Identify which cell holds the provided text, then report its (X, Y) central coordinate. 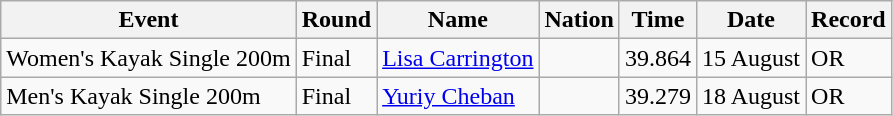
Nation (579, 20)
Name (458, 20)
Men's Kayak Single 200m (148, 96)
Date (750, 20)
Yuriy Cheban (458, 96)
15 August (750, 58)
Round (336, 20)
18 August (750, 96)
Time (658, 20)
Lisa Carrington (458, 58)
Women's Kayak Single 200m (148, 58)
Event (148, 20)
39.279 (658, 96)
39.864 (658, 58)
Record (849, 20)
